From the cell containing the given text, extract its center point as (X, Y) coordinate. 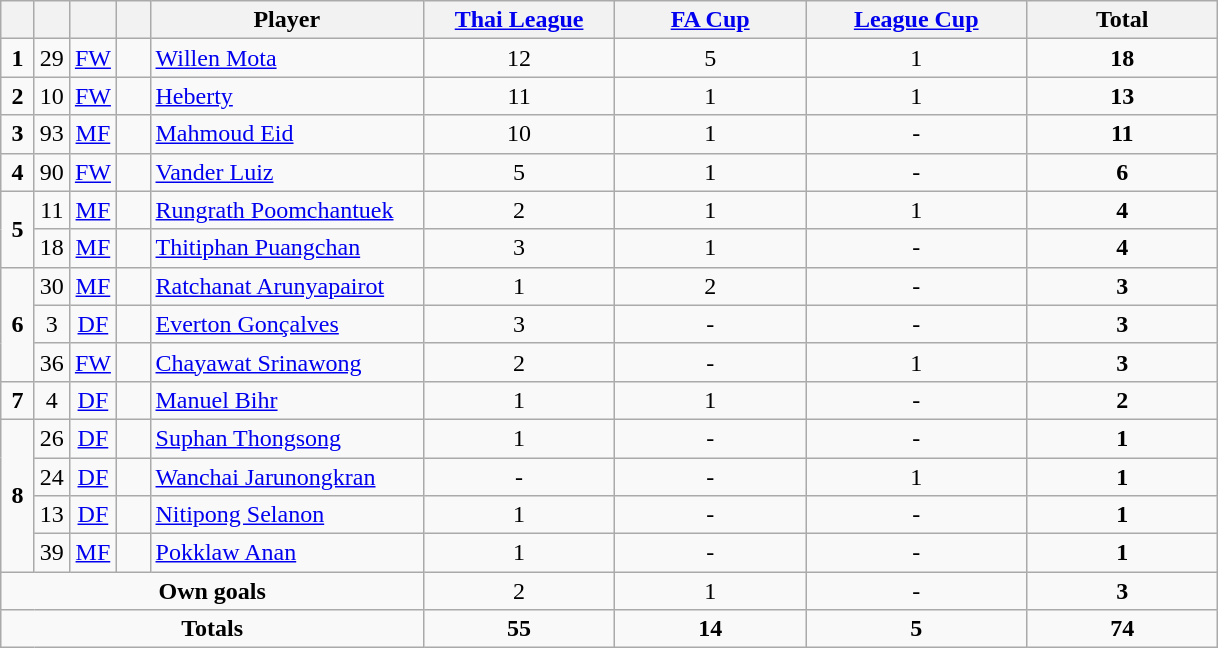
Willen Mota (287, 58)
Vander Luiz (287, 172)
Thitiphan Puangchan (287, 248)
Mahmoud Eid (287, 134)
Chayawat Srinawong (287, 362)
8 (18, 495)
Ratchanat Arunyapairot (287, 286)
93 (52, 134)
26 (52, 438)
14 (710, 629)
55 (520, 629)
Heberty (287, 96)
Manuel Bihr (287, 400)
Pokklaw Anan (287, 553)
Totals (212, 629)
Thai League (520, 20)
12 (520, 58)
FA Cup (710, 20)
Everton Gonçalves (287, 324)
Player (287, 20)
Total (1122, 20)
90 (52, 172)
League Cup (916, 20)
Suphan Thongsong (287, 438)
Own goals (212, 591)
Wanchai Jarunongkran (287, 477)
30 (52, 286)
39 (52, 553)
29 (52, 58)
36 (52, 362)
24 (52, 477)
Nitipong Selanon (287, 515)
7 (18, 400)
Rungrath Poomchantuek (287, 210)
74 (1122, 629)
